Provide the [X, Y] coordinate of the cell's center where the given text is located.  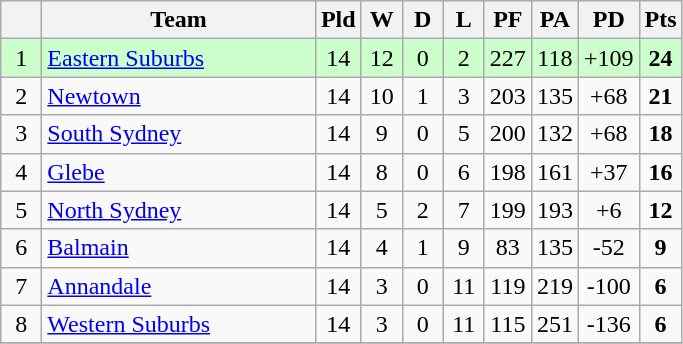
161 [554, 172]
-136 [608, 324]
199 [508, 210]
Balmain [179, 248]
+6 [608, 210]
Pts [660, 20]
South Sydney [179, 134]
Glebe [179, 172]
Annandale [179, 286]
251 [554, 324]
PD [608, 20]
Newtown [179, 96]
16 [660, 172]
L [464, 20]
Western Suburbs [179, 324]
24 [660, 58]
227 [508, 58]
18 [660, 134]
200 [508, 134]
193 [554, 210]
PF [508, 20]
+109 [608, 58]
119 [508, 286]
203 [508, 96]
198 [508, 172]
Team [179, 20]
Pld [338, 20]
219 [554, 286]
10 [382, 96]
-52 [608, 248]
118 [554, 58]
W [382, 20]
21 [660, 96]
-100 [608, 286]
Eastern Suburbs [179, 58]
83 [508, 248]
D [422, 20]
North Sydney [179, 210]
115 [508, 324]
132 [554, 134]
+37 [608, 172]
PA [554, 20]
